Locate the cell with the specified text and output its (x, y) center coordinate. 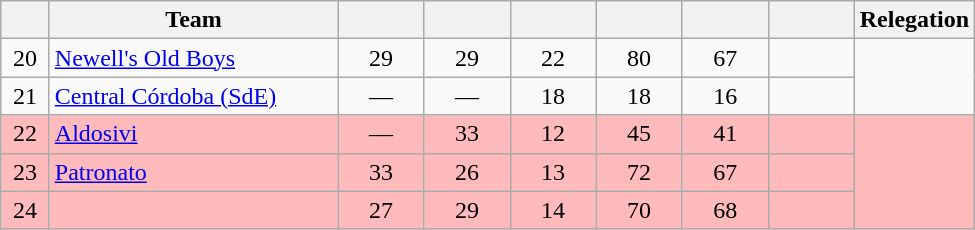
Central Córdoba (SdE) (194, 96)
13 (553, 172)
Aldosivi (194, 134)
72 (639, 172)
Patronato (194, 172)
12 (553, 134)
20 (26, 58)
26 (467, 172)
16 (725, 96)
23 (26, 172)
80 (639, 58)
14 (553, 210)
24 (26, 210)
Team (194, 20)
70 (639, 210)
Newell's Old Boys (194, 58)
68 (725, 210)
45 (639, 134)
Relegation (914, 20)
41 (725, 134)
27 (381, 210)
21 (26, 96)
